Locate the cell with the specified text and output its (x, y) center coordinate. 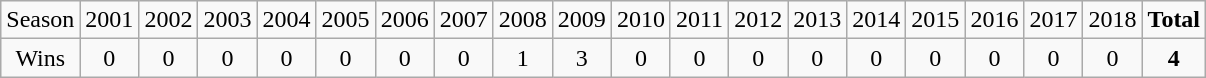
1 (522, 58)
2014 (876, 20)
Wins (40, 58)
2005 (346, 20)
2018 (1112, 20)
2009 (582, 20)
2006 (404, 20)
2002 (168, 20)
2004 (286, 20)
2011 (699, 20)
2015 (936, 20)
2013 (818, 20)
4 (1174, 58)
2007 (464, 20)
3 (582, 58)
2001 (110, 20)
2003 (228, 20)
2017 (1054, 20)
2008 (522, 20)
2012 (758, 20)
Total (1174, 20)
2016 (994, 20)
2010 (640, 20)
Season (40, 20)
